Extract the [X, Y] coordinate from the center of the cell holding the provided text.  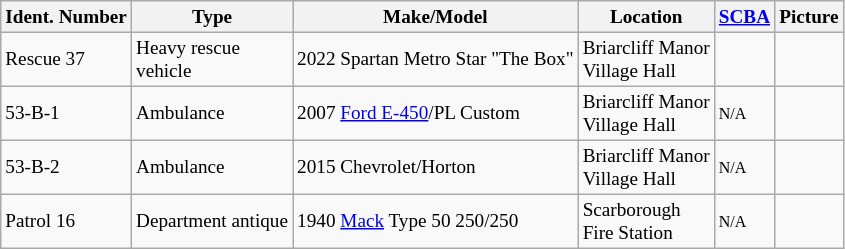
Heavy rescuevehicle [212, 59]
2007 Ford E-450/PL Custom [436, 113]
53-B-1 [66, 113]
Rescue 37 [66, 59]
Make/Model [436, 17]
ScarboroughFire Station [646, 222]
1940 Mack Type 50 250/250 [436, 222]
53-B-2 [66, 167]
2022 Spartan Metro Star "The Box" [436, 59]
2015 Chevrolet/Horton [436, 167]
Location [646, 17]
Type [212, 17]
Department antique [212, 222]
Picture [809, 17]
Ident. Number [66, 17]
Patrol 16 [66, 222]
SCBA [744, 17]
